Provide the (X, Y) coordinate of the cell's center where the given text is located.  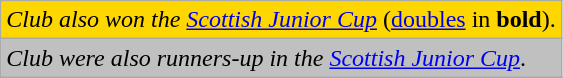
Club also won the Scottish Junior Cup (doubles in bold). (281, 20)
Club were also runners-up in the Scottish Junior Cup. (281, 58)
